For the text-containing cell, return its midpoint in (x, y) coordinate format. 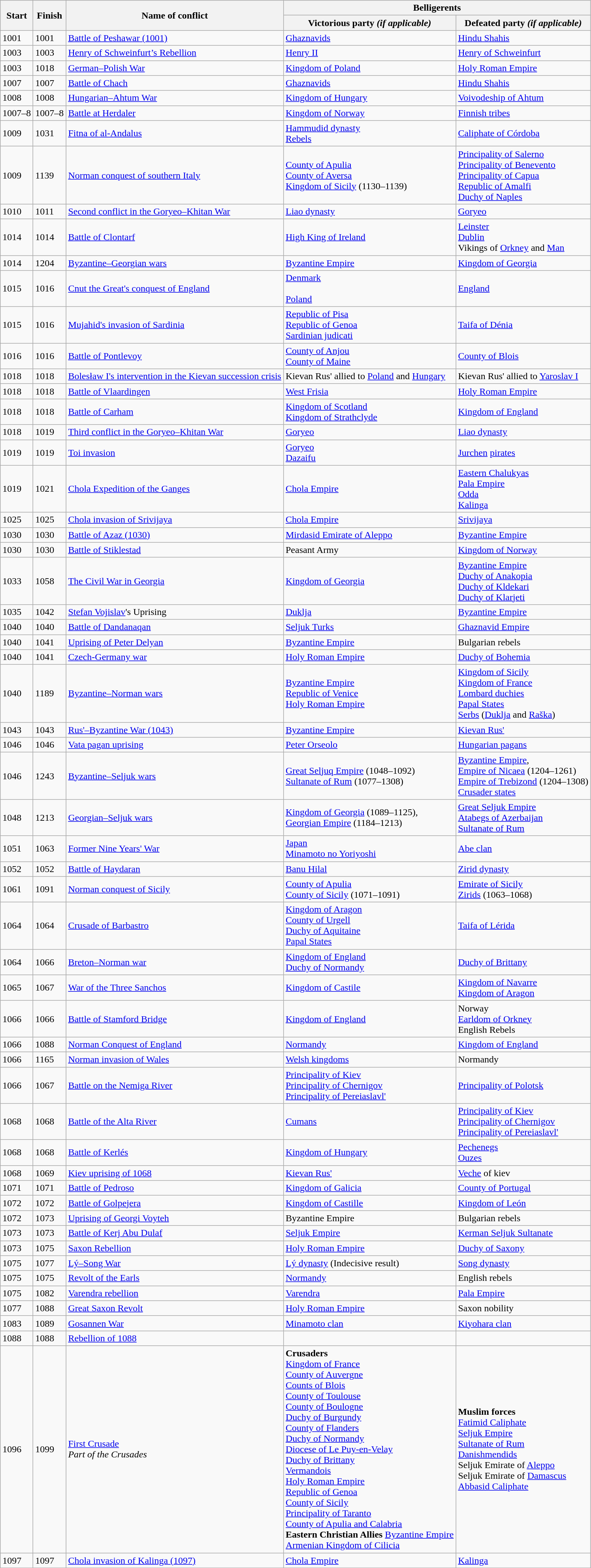
First CrusadePart of the Crusades (175, 1449)
Pechenegs Ouzes (523, 1152)
Kalinga (523, 1560)
County of Apulia County of Sicily (1071–1091) (369, 889)
Rebellion of 1088 (175, 1338)
Kingdom of Sicily Kingdom of France Lombard duchies Papal States Serbs (Duklja and Raška) (523, 694)
Kingdom of Poland (369, 68)
Fitna of al-Andalus (175, 133)
Abe clan (523, 848)
Jurchen pirates (523, 453)
Veche of kiev (523, 1173)
War of the Three Sanchos (175, 987)
1083 (17, 1323)
Pala Empire (523, 1293)
Kingdom of Navarre Kingdom of Aragon (523, 987)
Duchy of Saxony (523, 1248)
1031 (50, 133)
Seljuk Empire (369, 1233)
Lý–Song War (175, 1263)
1051 (17, 848)
Battle of Kerj Abu Dulaf (175, 1233)
Great Seljuq Empire (1048–1092)Sultanate of Rum (1077–1308) (369, 776)
Finish (50, 15)
The Civil War in Georgia (175, 581)
Cnut the Great's conquest of England (175, 289)
Chola Expedition of the Ganges (175, 489)
1099 (50, 1449)
Battle of Chach (175, 83)
1089 (50, 1323)
German–Polish War (175, 68)
Battle of Golpejera (175, 1203)
1048 (17, 818)
Chola invasion of Srivijaya (175, 520)
Seljuk Turks (369, 627)
Battle of Carham (175, 412)
Emirate of Sicily Zirids (1063–1068) (523, 889)
1165 (50, 1059)
Mujahid's invasion of Sardinia (175, 325)
1063 (50, 848)
High King of Ireland (369, 237)
Former Nine Years' War (175, 848)
Lý dynasty (Indecisive result) (369, 1263)
Byzantine–Georgian wars (175, 263)
Kiyohara clan (523, 1323)
Battle on the Nemiga River (175, 1085)
England (523, 289)
Cumans (369, 1122)
Bolesław I's intervention in the Kievan succession crisis (175, 376)
Battle of the Alta River (175, 1122)
West Frisia (369, 391)
Duchy of Brittany (523, 962)
Minamoto clan (369, 1323)
Byzantine Empire Republic of Venice Holy Roman Empire (369, 694)
Norman invasion of Wales (175, 1059)
1204 (50, 263)
Kiev uprising of 1068 (175, 1173)
Defeated party (if applicable) (523, 23)
Norman Conquest of England (175, 1044)
Henry of Schweinfurt (523, 53)
Duchy of Bohemia (523, 657)
Battle of Kerlés (175, 1152)
1069 (50, 1173)
Byzantine EmpireDuchy of AnakopiaDuchy of KldekariDuchy of Klarjeti (523, 581)
Kingdom of Aragon County of Urgell Duchy of Aquitaine Papal States (369, 926)
1010 (17, 211)
LeinsterDublinVikings of Orkney and Man (523, 237)
1035 (17, 612)
Battle of Pedroso (175, 1188)
Battle of Stiklestad (175, 550)
Gosannen War (175, 1323)
Battle of Clontarf (175, 237)
Byzantine–Seljuk wars (175, 776)
Taifa of Dénia (523, 325)
Zirid dynasty (523, 869)
Kievan Rus' allied to Poland and Hungary (369, 376)
Srivijaya (523, 520)
Byzantine Empire, Empire of Nicaea (1204–1261) Empire of Trebizond (1204–1308) Crusader states (523, 776)
Toi invasion (175, 453)
GoryeoDazaifu (369, 453)
Henry II (369, 53)
Name of conflict (175, 15)
1213 (50, 818)
County of Anjou County of Maine (369, 356)
Battle of Peshawar (1001) (175, 38)
Breton–Norman war (175, 962)
Second conflict in the Goryeo–Khitan War (175, 211)
English rebels (523, 1278)
Caliphate of Córdoba (523, 133)
Kingdom of Georgia (1089–1125), Georgian Empire (1184–1213) (369, 818)
Principality of Salerno Principality of Benevento Principality of CapuaRepublic of Amalfi Duchy of Naples (523, 175)
Victorious party (if applicable) (369, 23)
Battle of Pontlevoy (175, 356)
Third conflict in the Goryeo–Khitan War (175, 432)
County of Blois (523, 356)
1091 (50, 889)
Kingdom of England Duchy of Normandy (369, 962)
Finnish tribes (523, 113)
Norman conquest of southern Italy (175, 175)
Great Saxon Revolt (175, 1308)
Vata pagan uprising (175, 745)
Hungarian–Ahtum War (175, 98)
Crusade of Barbastro (175, 926)
County of Apulia County of AversaKingdom of Sicily (1130–1139) (369, 175)
1061 (17, 889)
Ghaznavid Empire (523, 627)
Revolt of the Earls (175, 1278)
Duklja (369, 612)
JapanMinamoto no Yoriyoshi (369, 848)
1189 (50, 694)
Hammudid dynasty Rebels (369, 133)
1139 (50, 175)
Kingdom of León (523, 1203)
Kingdom of Scotland Kingdom of Strathclyde (369, 412)
Belligerents (437, 8)
Uprising of Peter Delyan (175, 642)
Chola invasion of Kalinga (1097) (175, 1560)
Varendra rebellion (175, 1293)
1042 (50, 612)
1096 (17, 1449)
Muslim forcesFatimid CaliphateSeljuk EmpireSultanate of RumDanishmendidsSeljuk Emirate of Aleppo Seljuk Emirate of DamascusAbbasid Caliphate (523, 1449)
Saxon Rebellion (175, 1248)
Principality of Polotsk (523, 1085)
1011 (50, 211)
Byzantine–Norman wars (175, 694)
Kingdom of Castille (369, 1203)
Kerman Seljuk Sultanate (523, 1233)
Battle of Vlaardingen (175, 391)
Battle of Haydaran (175, 869)
Republic of Pisa Republic of Genoa Sardinian judicati (369, 325)
Hungarian pagans (523, 745)
Eastern Chalukyas Pala Empire Odda Kalinga (523, 489)
Peter Orseolo (369, 745)
Voivodeship of Ahtum (523, 98)
Rus'–Byzantine War (1043) (175, 730)
Georgian–Seljuk wars (175, 818)
Peasant Army (369, 550)
Song dynasty (523, 1263)
1033 (17, 581)
Norman conquest of Sicily (175, 889)
Battle of Dandanaqan (175, 627)
1243 (50, 776)
Battle of Azaz (1030) (175, 535)
Varendra (369, 1293)
Banu Hilal (369, 869)
Stefan Vojislav's Uprising (175, 612)
Saxon nobility (523, 1308)
1082 (50, 1293)
Start (17, 15)
Welsh kingdoms (369, 1059)
Battle of Stamford Bridge (175, 1019)
1065 (17, 987)
1021 (50, 489)
Kingdom of Galicia (369, 1188)
Czech-Germany war (175, 657)
DenmarkPoland (369, 289)
Mirdasid Emirate of Aleppo (369, 535)
County of Portugal (523, 1188)
Kingdom of Castile (369, 987)
NorwayEarldom of OrkneyEnglish Rebels (523, 1019)
Battle at Herdaler (175, 113)
Taifa of Lérida (523, 926)
1058 (50, 581)
Henry of Schweinfurt’s Rebellion (175, 53)
Great Seljuk Empire Atabegs of Azerbaijan Sultanate of Rum (523, 818)
Uprising of Georgi Voyteh (175, 1218)
Kievan Rus' allied to Yaroslav I (523, 376)
